From the cell containing the given text, extract its center point as [x, y] coordinate. 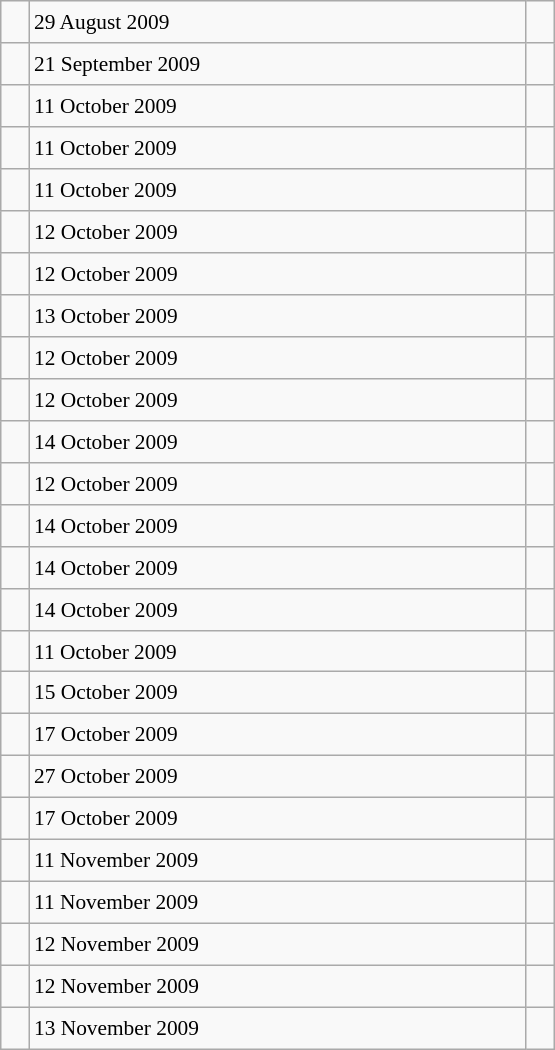
15 October 2009 [278, 693]
29 August 2009 [278, 22]
21 September 2009 [278, 64]
13 November 2009 [278, 1028]
13 October 2009 [278, 316]
27 October 2009 [278, 777]
